Output the [X, Y] coordinate of the center of the cell containing the given text.  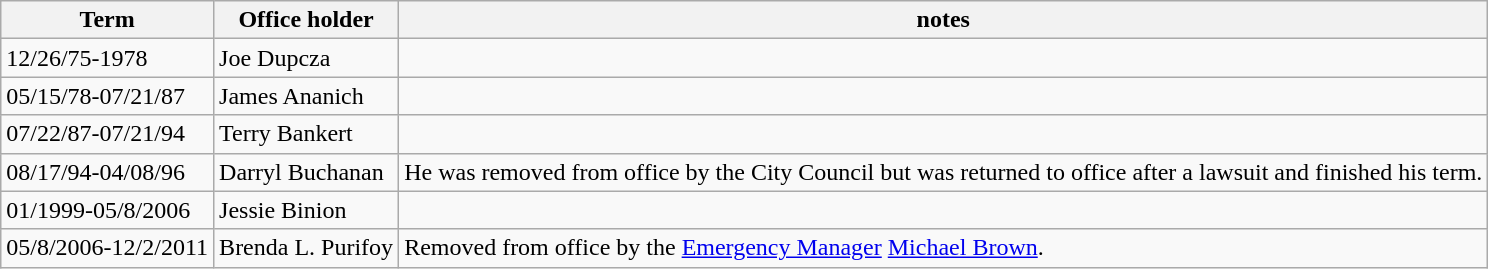
08/17/94-04/08/96 [108, 172]
12/26/75-1978 [108, 58]
05/15/78-07/21/87 [108, 96]
Joe Dupcza [306, 58]
Terry Bankert [306, 134]
He was removed from office by the City Council but was returned to office after a lawsuit and finished his term. [944, 172]
Office holder [306, 20]
Brenda L. Purifoy [306, 248]
notes [944, 20]
05/8/2006-12/2/2011 [108, 248]
Removed from office by the Emergency Manager Michael Brown. [944, 248]
James Ananich [306, 96]
Jessie Binion [306, 210]
Term [108, 20]
01/1999-05/8/2006 [108, 210]
07/22/87-07/21/94 [108, 134]
Darryl Buchanan [306, 172]
